Identify which cell holds the provided text, then report its (x, y) central coordinate. 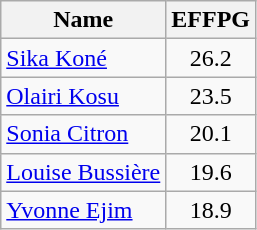
26.2 (211, 58)
20.1 (211, 134)
Sika Koné (84, 58)
23.5 (211, 96)
Yvonne Ejim (84, 210)
19.6 (211, 172)
Olairi Kosu (84, 96)
Sonia Citron (84, 134)
Name (84, 20)
Louise Bussière (84, 172)
EFFPG (211, 20)
18.9 (211, 210)
